Provide the (x, y) coordinate of the cell's center where the given text is located.  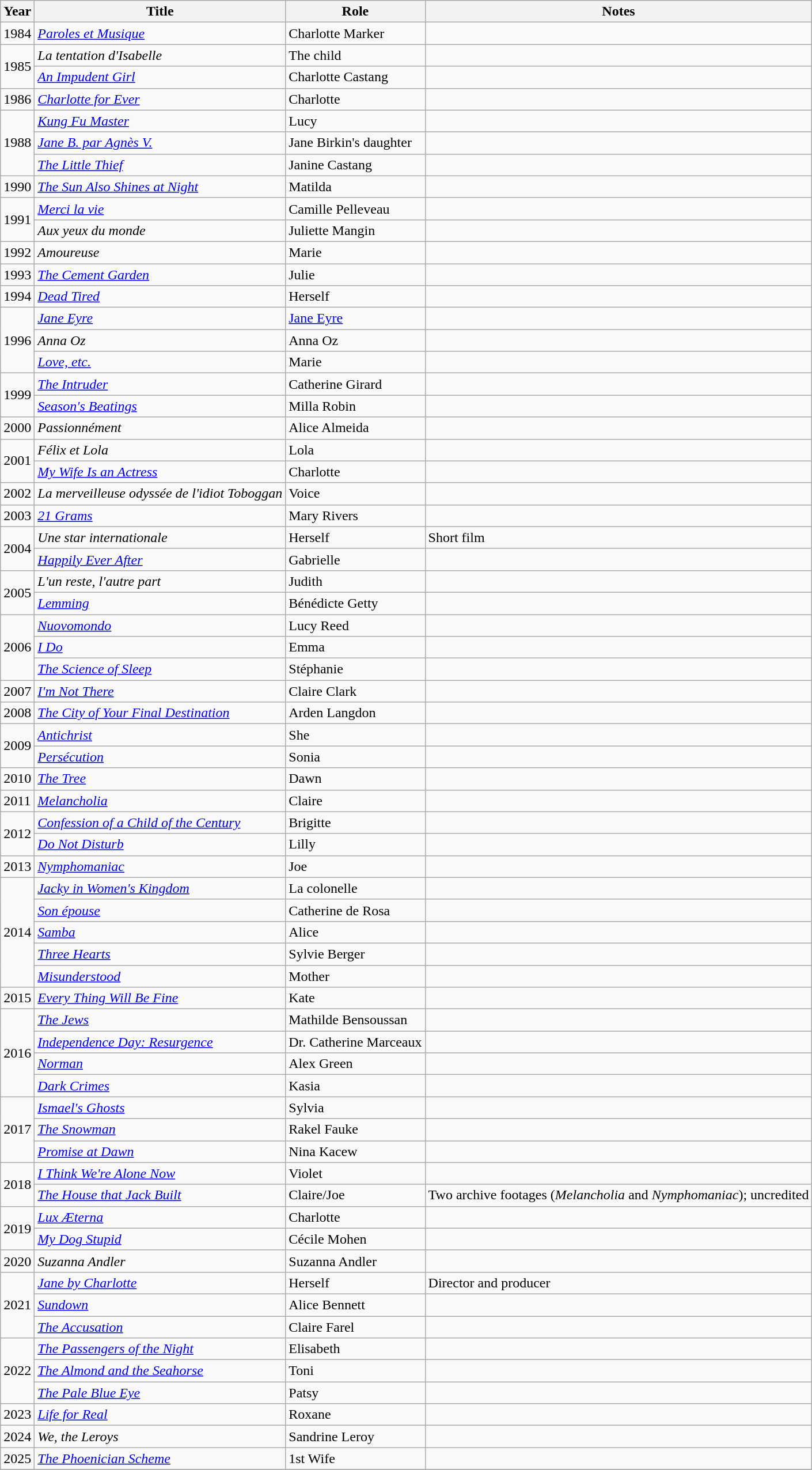
Merci la vie (160, 209)
Judith (355, 581)
Julie (355, 275)
Melancholia (160, 801)
Lola (355, 450)
2000 (17, 428)
Charlotte Marker (355, 33)
Passionnément (160, 428)
The Cement Garden (160, 275)
The Pale Blue Eye (160, 1393)
Aux yeux du monde (160, 230)
2013 (17, 866)
Short film (619, 537)
1984 (17, 33)
Matilda (355, 187)
The Accusation (160, 1327)
1994 (17, 297)
The Little Thief (160, 165)
Stéphanie (355, 669)
Alice (355, 932)
Happily Ever After (160, 559)
2009 (17, 746)
2010 (17, 779)
The Jews (160, 1020)
Dead Tired (160, 297)
Confession of a Child of the Century (160, 823)
1985 (17, 66)
The child (355, 55)
Son épouse (160, 910)
Samba (160, 932)
Two archive footages (Melancholia and Nymphomaniac); uncredited (619, 1195)
2018 (17, 1184)
Gabrielle (355, 559)
2015 (17, 998)
I Think We're Alone Now (160, 1173)
2022 (17, 1371)
1991 (17, 219)
An Impudent Girl (160, 77)
Lucy (355, 121)
Jacky in Women's Kingdom (160, 888)
Jane by Charlotte (160, 1283)
Sonia (355, 757)
Mother (355, 976)
She (355, 735)
2001 (17, 461)
2017 (17, 1130)
2002 (17, 494)
Dr. Catherine Marceaux (355, 1042)
The Science of Sleep (160, 669)
My Wife Is an Actress (160, 472)
Persécution (160, 757)
Three Hearts (160, 954)
Director and producer (619, 1283)
Claire (355, 801)
Norman (160, 1064)
Paroles et Musique (160, 33)
Sundown (160, 1305)
1990 (17, 187)
Bénédicte Getty (355, 603)
My Dog Stupid (160, 1239)
2011 (17, 801)
La colonelle (355, 888)
The House that Jack Built (160, 1195)
Year (17, 12)
Jane Birkin's daughter (355, 143)
La tentation d'Isabelle (160, 55)
La merveilleuse odyssée de l'idiot Toboggan (160, 494)
Jane B. par Agnès V. (160, 143)
2014 (17, 932)
Independence Day: Resurgence (160, 1042)
Charlotte for Ever (160, 99)
Claire Farel (355, 1327)
2019 (17, 1228)
Dark Crimes (160, 1086)
Lemming (160, 603)
Dawn (355, 779)
2005 (17, 592)
Ismael's Ghosts (160, 1108)
Amoureuse (160, 252)
Kung Fu Master (160, 121)
Brigitte (355, 823)
Charlotte Castang (355, 77)
Arden Langdon (355, 713)
Une star internationale (160, 537)
Sandrine Leroy (355, 1437)
2008 (17, 713)
2021 (17, 1305)
Patsy (355, 1393)
Lilly (355, 844)
Nina Kacew (355, 1151)
1993 (17, 275)
L'un reste, l'autre part (160, 581)
Role (355, 12)
Nuovomondo (160, 625)
Elisabeth (355, 1349)
Catherine Girard (355, 384)
Sylvia (355, 1108)
Title (160, 12)
The Phoenician Scheme (160, 1458)
Claire/Joe (355, 1195)
Kate (355, 998)
1986 (17, 99)
Antichrist (160, 735)
Camille Pelleveau (355, 209)
2020 (17, 1261)
We, the Leroys (160, 1437)
Violet (355, 1173)
2025 (17, 1458)
2024 (17, 1437)
1992 (17, 252)
Alice Almeida (355, 428)
Catherine de Rosa (355, 910)
Do Not Disturb (160, 844)
1988 (17, 143)
The Tree (160, 779)
Emma (355, 647)
2012 (17, 833)
Cécile Mohen (355, 1239)
Notes (619, 12)
2006 (17, 647)
Love, etc. (160, 362)
I'm Not There (160, 691)
Kasia (355, 1086)
Milla Robin (355, 406)
21 Grams (160, 516)
Voice (355, 494)
Misunderstood (160, 976)
Joe (355, 866)
2004 (17, 548)
Janine Castang (355, 165)
Lux Æterna (160, 1217)
The Almond and the Seahorse (160, 1371)
Toni (355, 1371)
Promise at Dawn (160, 1151)
2003 (17, 516)
Every Thing Will Be Fine (160, 998)
The City of Your Final Destination (160, 713)
Mary Rivers (355, 516)
The Passengers of the Night (160, 1349)
The Snowman (160, 1130)
Alex Green (355, 1064)
1st Wife (355, 1458)
1999 (17, 395)
Alice Bennett (355, 1305)
2023 (17, 1415)
Mathilde Bensoussan (355, 1020)
2007 (17, 691)
1996 (17, 340)
Lucy Reed (355, 625)
Roxane (355, 1415)
Nymphomaniac (160, 866)
Life for Real (160, 1415)
The Intruder (160, 384)
I Do (160, 647)
Juliette Mangin (355, 230)
The Sun Also Shines at Night (160, 187)
Félix et Lola (160, 450)
2016 (17, 1053)
Sylvie Berger (355, 954)
Rakel Fauke (355, 1130)
Season's Beatings (160, 406)
Claire Clark (355, 691)
